Capture the cell that displays the provided text and extract its (X, Y) central coordinate. 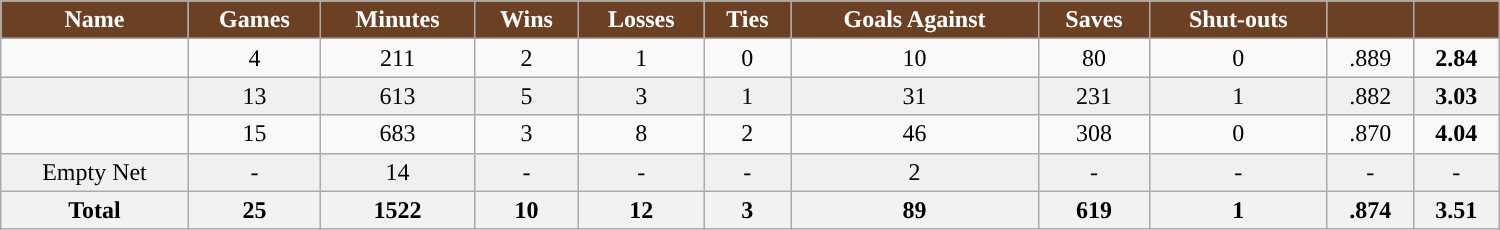
.870 (1370, 134)
15 (254, 134)
12 (641, 210)
25 (254, 210)
Minutes (398, 20)
Goals Against (915, 20)
89 (915, 210)
46 (915, 134)
3.51 (1456, 210)
683 (398, 134)
Losses (641, 20)
Ties (747, 20)
.882 (1370, 96)
13 (254, 96)
4.04 (1456, 134)
Shut-outs (1238, 20)
308 (1094, 134)
613 (398, 96)
.874 (1370, 210)
14 (398, 172)
Wins (527, 20)
31 (915, 96)
5 (527, 96)
211 (398, 58)
Total (94, 210)
2.84 (1456, 58)
231 (1094, 96)
4 (254, 58)
Name (94, 20)
3.03 (1456, 96)
Saves (1094, 20)
Empty Net (94, 172)
80 (1094, 58)
.889 (1370, 58)
1522 (398, 210)
Games (254, 20)
8 (641, 134)
619 (1094, 210)
